Determine the [X, Y] coordinate at the center of the cell enclosing the given text.  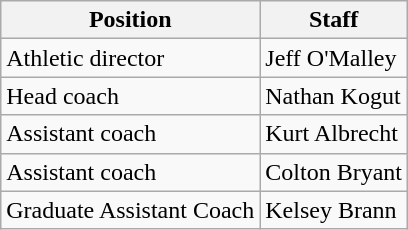
Colton Bryant [334, 172]
Athletic director [130, 58]
Head coach [130, 96]
Kelsey Brann [334, 210]
Kurt Albrecht [334, 134]
Position [130, 20]
Nathan Kogut [334, 96]
Staff [334, 20]
Graduate Assistant Coach [130, 210]
Jeff O'Malley [334, 58]
